Pinpoint the cell where the given text exists, returning its (x, y) midpoint coordinate. 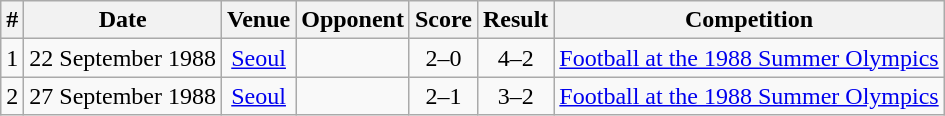
2–0 (443, 58)
2 (12, 96)
22 September 1988 (123, 58)
Competition (749, 20)
1 (12, 58)
27 September 1988 (123, 96)
Date (123, 20)
Opponent (353, 20)
# (12, 20)
Result (515, 20)
2–1 (443, 96)
4–2 (515, 58)
3–2 (515, 96)
Score (443, 20)
Venue (259, 20)
